Pinpoint the cell where the given text exists, returning its (X, Y) midpoint coordinate. 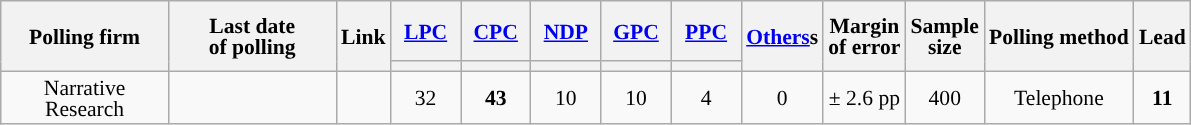
43 (496, 97)
Narrative Research (85, 97)
LPC (426, 31)
PPC (706, 31)
Marginof error (864, 36)
GPC (636, 31)
± 2.6 pp (864, 97)
Polling method (1059, 36)
32 (426, 97)
Last dateof polling (252, 36)
0 (782, 97)
Samplesize (945, 36)
CPC (496, 31)
4 (706, 97)
NDP (566, 31)
400 (945, 97)
Otherss (782, 36)
Link (364, 36)
Telephone (1059, 97)
Lead (1162, 36)
Polling firm (85, 36)
11 (1162, 97)
